From the cell containing the given text, extract its center point as [X, Y] coordinate. 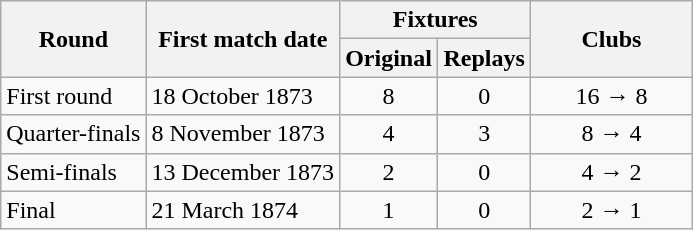
8 → 4 [612, 134]
Final [74, 210]
Original [389, 58]
16 → 8 [612, 96]
First round [74, 96]
8 November 1873 [243, 134]
First match date [243, 39]
2 → 1 [612, 210]
Fixtures [436, 20]
3 [484, 134]
18 October 1873 [243, 96]
Replays [484, 58]
Semi-finals [74, 172]
21 March 1874 [243, 210]
13 December 1873 [243, 172]
Round [74, 39]
4 [389, 134]
Quarter-finals [74, 134]
2 [389, 172]
Clubs [612, 39]
1 [389, 210]
4 → 2 [612, 172]
8 [389, 96]
